Capture the cell that displays the provided text and extract its [x, y] central coordinate. 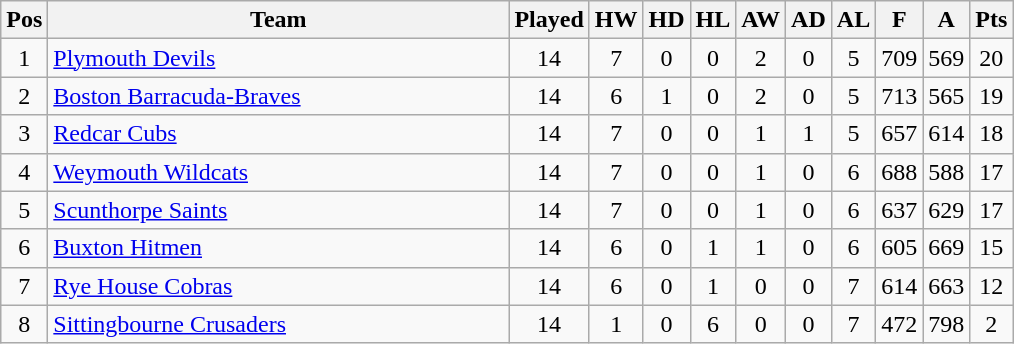
629 [946, 210]
3 [24, 134]
569 [946, 58]
Rye House Cobras [278, 286]
18 [992, 134]
Boston Barracuda-Braves [278, 96]
Played [549, 20]
15 [992, 248]
669 [946, 248]
20 [992, 58]
12 [992, 286]
Team [278, 20]
Weymouth Wildcats [278, 172]
F [900, 20]
AW [761, 20]
713 [900, 96]
798 [946, 324]
19 [992, 96]
8 [24, 324]
A [946, 20]
HL [713, 20]
588 [946, 172]
Pts [992, 20]
Redcar Cubs [278, 134]
Buxton Hitmen [278, 248]
472 [900, 324]
663 [946, 286]
605 [900, 248]
Plymouth Devils [278, 58]
Scunthorpe Saints [278, 210]
4 [24, 172]
657 [900, 134]
637 [900, 210]
HW [616, 20]
709 [900, 58]
Pos [24, 20]
565 [946, 96]
Sittingbourne Crusaders [278, 324]
AD [809, 20]
688 [900, 172]
AL [853, 20]
HD [666, 20]
